Locate the cell with the specified text and output its (X, Y) center coordinate. 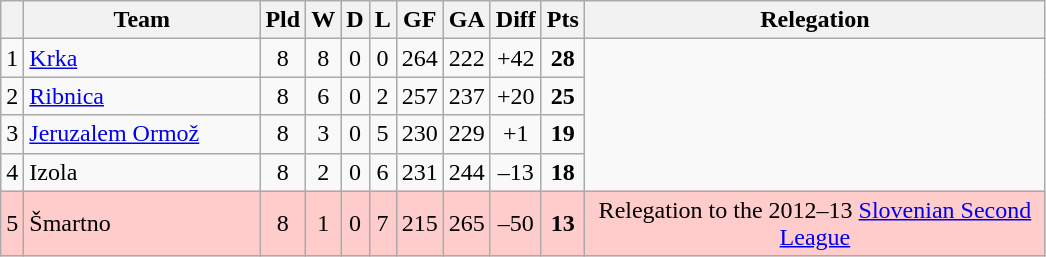
229 (466, 134)
+1 (516, 134)
Relegation to the 2012–13 Slovenian Second League (814, 224)
264 (420, 58)
–50 (516, 224)
13 (562, 224)
19 (562, 134)
+20 (516, 96)
Izola (142, 172)
4 (12, 172)
+42 (516, 58)
257 (420, 96)
Diff (516, 20)
Krka (142, 58)
Pts (562, 20)
18 (562, 172)
28 (562, 58)
265 (466, 224)
Pld (283, 20)
D (355, 20)
Relegation (814, 20)
GA (466, 20)
7 (382, 224)
Šmartno (142, 224)
W (324, 20)
222 (466, 58)
Team (142, 20)
244 (466, 172)
237 (466, 96)
25 (562, 96)
–13 (516, 172)
215 (420, 224)
Ribnica (142, 96)
230 (420, 134)
GF (420, 20)
231 (420, 172)
L (382, 20)
Jeruzalem Ormož (142, 134)
